Find where the given text appears and provide that cell's center as (X, Y) coordinate. 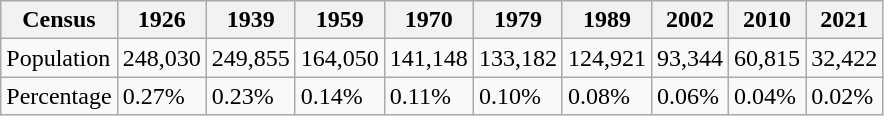
133,182 (518, 58)
0.11% (428, 96)
0.06% (690, 96)
1939 (250, 20)
2002 (690, 20)
0.14% (340, 96)
141,148 (428, 58)
2010 (768, 20)
124,921 (606, 58)
1989 (606, 20)
2021 (844, 20)
0.08% (606, 96)
Percentage (59, 96)
248,030 (162, 58)
1970 (428, 20)
0.23% (250, 96)
Census (59, 20)
0.04% (768, 96)
1959 (340, 20)
1926 (162, 20)
0.27% (162, 96)
249,855 (250, 58)
0.02% (844, 96)
60,815 (768, 58)
0.10% (518, 96)
93,344 (690, 58)
164,050 (340, 58)
Population (59, 58)
1979 (518, 20)
32,422 (844, 58)
